Provide the (x, y) coordinate of the cell's center where the given text is located.  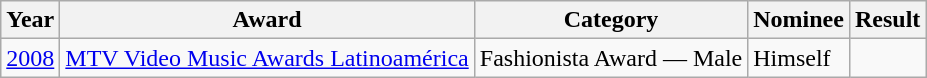
Himself (799, 58)
2008 (30, 58)
Category (610, 20)
Result (887, 20)
Fashionista Award — Male (610, 58)
MTV Video Music Awards Latinoamérica (267, 58)
Year (30, 20)
Award (267, 20)
Nominee (799, 20)
